Detect which cell encompasses the target text, then output its [x, y] center coordinate. 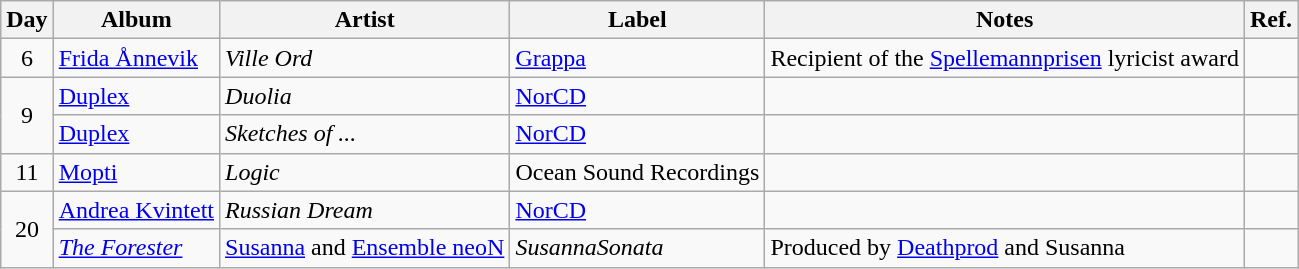
Mopti [136, 172]
Label [638, 20]
Album [136, 20]
SusannaSonata [638, 248]
6 [27, 58]
20 [27, 229]
9 [27, 115]
Produced by Deathprod and Susanna [1005, 248]
Susanna and Ensemble neoN [365, 248]
Andrea Kvintett [136, 210]
The Forester [136, 248]
Artist [365, 20]
Frida Ånnevik [136, 58]
Logic [365, 172]
11 [27, 172]
Day [27, 20]
Notes [1005, 20]
Ville Ord [365, 58]
Grappa [638, 58]
Ocean Sound Recordings [638, 172]
Recipient of the Spellemannprisen lyricist award [1005, 58]
Russian Dream [365, 210]
Sketches of ... [365, 134]
Ref. [1270, 20]
Duolia [365, 96]
